Output the [x, y] coordinate of the center of the cell containing the given text.  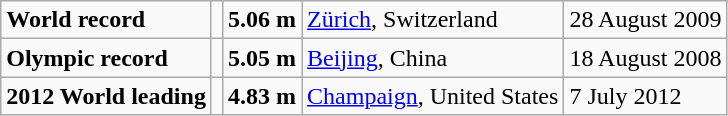
7 July 2012 [646, 96]
Zürich, Switzerland [433, 20]
5.05 m [262, 58]
4.83 m [262, 96]
28 August 2009 [646, 20]
Beijing, China [433, 58]
2012 World leading [106, 96]
Olympic record [106, 58]
World record [106, 20]
Champaign, United States [433, 96]
18 August 2008 [646, 58]
5.06 m [262, 20]
